Return (x, y) of the center of cell containing provided text 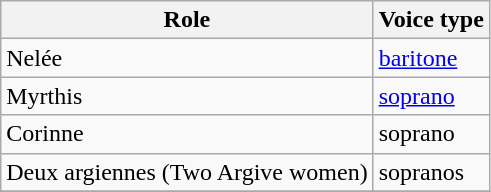
Voice type (431, 20)
Role (187, 20)
Deux argiennes (Two Argive women) (187, 172)
Corinne (187, 134)
sopranos (431, 172)
baritone (431, 58)
Myrthis (187, 96)
Nelée (187, 58)
